Provide the [X, Y] coordinate of the cell's center where the given text is located.  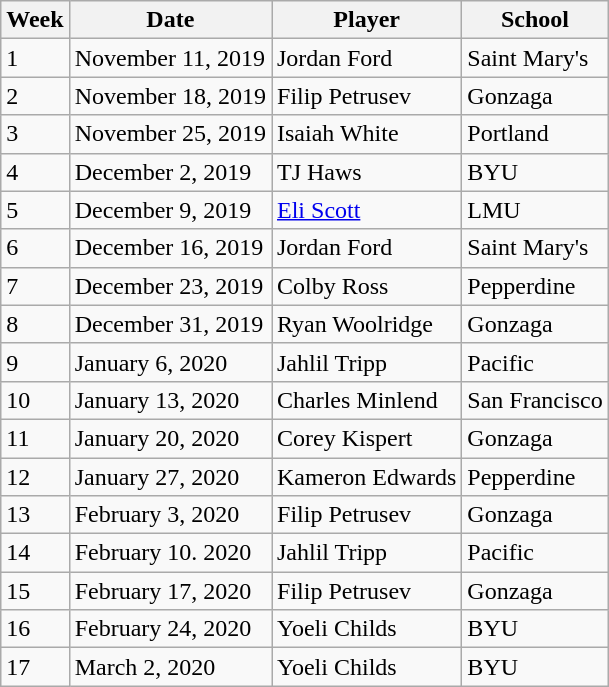
December 16, 2019 [170, 248]
15 [35, 591]
School [535, 20]
11 [35, 438]
Charles Minlend [367, 400]
3 [35, 134]
Colby Ross [367, 286]
4 [35, 172]
6 [35, 248]
January 27, 2020 [170, 477]
TJ Haws [367, 172]
December 2, 2019 [170, 172]
November 11, 2019 [170, 58]
December 23, 2019 [170, 286]
January 20, 2020 [170, 438]
16 [35, 629]
5 [35, 210]
2 [35, 96]
November 18, 2019 [170, 96]
March 2, 2020 [170, 667]
February 3, 2020 [170, 515]
December 31, 2019 [170, 324]
Date [170, 20]
February 17, 2020 [170, 591]
Player [367, 20]
December 9, 2019 [170, 210]
LMU [535, 210]
13 [35, 515]
January 6, 2020 [170, 362]
8 [35, 324]
Portland [535, 134]
San Francisco [535, 400]
Kameron Edwards [367, 477]
7 [35, 286]
9 [35, 362]
February 10. 2020 [170, 553]
Ryan Woolridge [367, 324]
February 24, 2020 [170, 629]
10 [35, 400]
January 13, 2020 [170, 400]
17 [35, 667]
Isaiah White [367, 134]
14 [35, 553]
12 [35, 477]
1 [35, 58]
Week [35, 20]
November 25, 2019 [170, 134]
Corey Kispert [367, 438]
Eli Scott [367, 210]
